Output the (X, Y) coordinate of the center of the cell containing the given text.  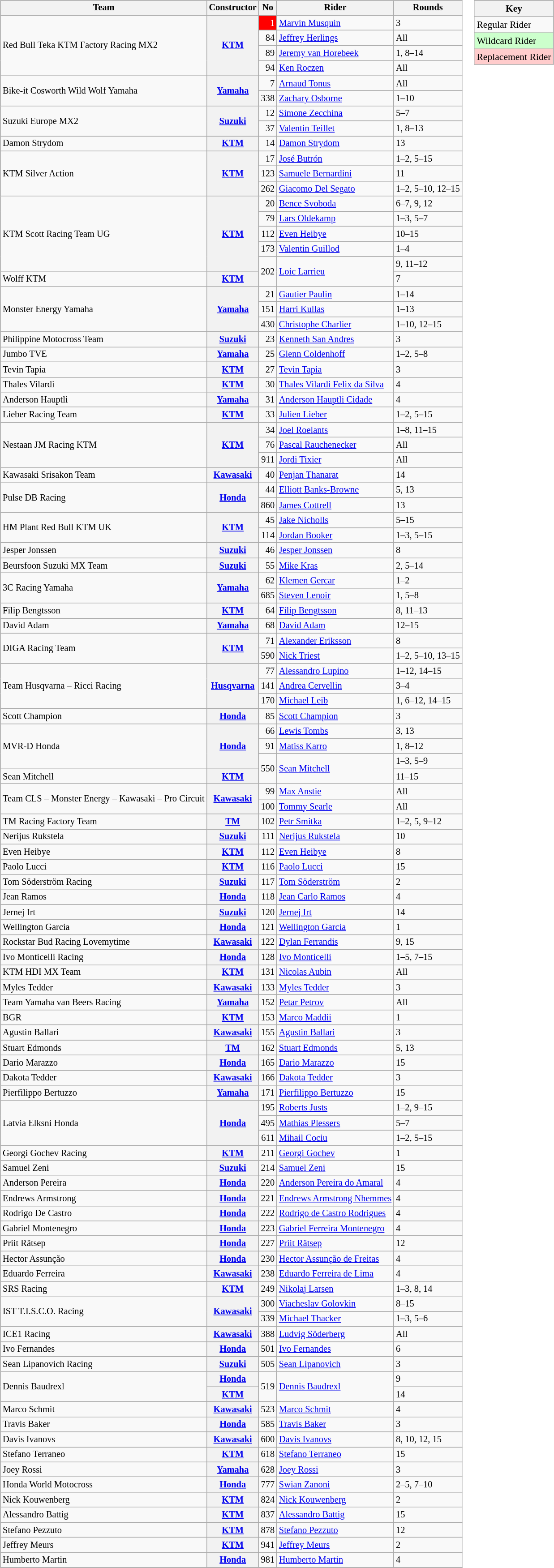
20 (268, 204)
Eduardo Ferreira (103, 1274)
10–15 (428, 234)
33 (268, 415)
Beursfoon Suzuki MX Team (103, 566)
Honda World Motocross (103, 1485)
Michael Thacker (335, 1319)
Anderson Hauptli (103, 400)
Nestaan JM Racing KTM (103, 445)
860 (268, 505)
165 (268, 1063)
1, 8–13 (428, 129)
118 (268, 897)
1–3, 8, 14 (428, 1289)
131 (268, 973)
1–14 (428, 294)
Jeremy van Horebeek (335, 53)
Alexander Eriksson (335, 641)
Harri Kullas (335, 309)
214 (268, 1168)
1–2 (428, 581)
Husqvarna (233, 686)
Max Anstie (335, 792)
Marvin Musquin (335, 23)
Latvia Elksni Honda (103, 1123)
981 (268, 1560)
116 (268, 867)
Gabriel Ferreira Montenegro (335, 1229)
BGR (103, 1018)
Nikolaj Larsen (335, 1289)
2, 5–14 (428, 566)
Matiss Karro (335, 746)
123 (268, 174)
155 (268, 1032)
6 (428, 1349)
505 (268, 1364)
44 (268, 490)
30 (268, 385)
128 (268, 957)
Constructor (233, 8)
11–15 (428, 776)
Petr Smitka (335, 822)
Elliott Banks-Browne (335, 490)
102 (268, 822)
46 (268, 550)
Roberts Justs (335, 1108)
1, 8–12 (428, 746)
1–3, 5–9 (428, 761)
9 (428, 1379)
100 (268, 806)
Sean Lipanovich (335, 1364)
117 (268, 882)
KTM HDI MX Team (103, 973)
Christophe Charlier (335, 324)
71 (268, 641)
KTM Silver Action (103, 174)
230 (268, 1259)
Regular Rider (514, 25)
Wildcard Rider (514, 41)
Team (103, 8)
Swian Zanoni (335, 1485)
34 (268, 430)
152 (268, 1002)
Andrea Cervellin (335, 686)
Wolff KTM (103, 279)
3C Racing Yamaha (103, 588)
Rider (335, 8)
45 (268, 520)
878 (268, 1530)
1–2, 5–10, 13–15 (428, 656)
Ivo Monticelli (335, 957)
585 (268, 1424)
Bence Svoboda (335, 204)
Team CLS – Monster Energy – Kawasaki – Pro Circuit (103, 799)
Valentin Teillet (335, 129)
8, 10, 12, 15 (428, 1439)
Nicolas Aubin (335, 973)
Dylan Ferrandis (335, 942)
Ivo Monticelli Racing (103, 957)
10 (428, 837)
40 (268, 475)
21 (268, 294)
Hector Assunção (103, 1259)
170 (268, 701)
153 (268, 1018)
SRS Racing (103, 1289)
9, 15 (428, 942)
590 (268, 656)
Viacheslav Golovkin (335, 1304)
Jordan Booker (335, 536)
5–15 (428, 520)
249 (268, 1289)
223 (268, 1229)
ICE1 Racing (103, 1334)
195 (268, 1108)
55 (268, 566)
388 (268, 1334)
MVR-D Honda (103, 746)
1, 6–12, 14–15 (428, 701)
1–2, 5–10, 12–15 (428, 189)
Sean Lipanovich Racing (103, 1364)
430 (268, 324)
37 (268, 129)
1–10 (428, 99)
151 (268, 309)
Rodrigo De Castro (103, 1213)
1–4 (428, 249)
911 (268, 460)
1–3, 5–6 (428, 1319)
114 (268, 536)
Jake Nicholls (335, 520)
Endrews Armstrong Nhemmes (335, 1198)
85 (268, 716)
1–3, 5–7 (428, 219)
Michael Leib (335, 701)
8, 11–13 (428, 611)
600 (268, 1439)
James Cottrell (335, 505)
KTM Scott Racing Team UG (103, 234)
Bike-it Cosworth Wild Wolf Yamaha (103, 90)
222 (268, 1213)
1–8, 11–15 (428, 430)
238 (268, 1274)
777 (268, 1485)
76 (268, 445)
Jeffrey Herlings (335, 38)
Loic Larrieu (335, 271)
Key (514, 9)
9, 11–12 (428, 264)
Marco Maddii (335, 1018)
824 (268, 1500)
Tom Söderström Racing (103, 882)
141 (268, 686)
202 (268, 271)
27 (268, 369)
Kawasaki Srisakon Team (103, 475)
Lieber Racing Team (103, 415)
1–2, 9–15 (428, 1108)
Mathias Plessers (335, 1123)
77 (268, 671)
Team Yamaha van Beers Racing (103, 1002)
Team Husqvarna – Ricci Racing (103, 686)
Anderson Hauptli Cidade (335, 400)
Nick Triest (335, 656)
Glenn Coldenhoff (335, 355)
2–5, 7–10 (428, 1485)
Petar Petrov (335, 1002)
941 (268, 1545)
122 (268, 942)
173 (268, 249)
31 (268, 400)
Gautier Paulin (335, 294)
25 (268, 355)
120 (268, 912)
1–2, 5, 9–12 (428, 822)
611 (268, 1138)
1–3, 5–15 (428, 536)
Red Bull Teka KTM Factory Racing MX2 (103, 46)
Mihail Cociu (335, 1138)
TM Racing Factory Team (103, 822)
23 (268, 339)
1–2, 5–8 (428, 355)
Arnaud Tonus (335, 83)
Tom Söderström (335, 882)
HM Plant Red Bull KTM UK (103, 527)
Tommy Searle (335, 806)
66 (268, 731)
Anderson Pereira (103, 1183)
618 (268, 1455)
68 (268, 626)
Thales Vilardi Felix da Silva (335, 385)
501 (268, 1349)
Steven Lenoir (335, 595)
IST T.I.S.C.O. Racing (103, 1311)
1–10, 12–15 (428, 324)
162 (268, 1048)
3–4 (428, 686)
Zachary Osborne (335, 99)
Replacement Rider (514, 57)
89 (268, 53)
300 (268, 1304)
338 (268, 99)
1, 8–14 (428, 53)
Kenneth San Andres (335, 339)
Ken Roczen (335, 68)
220 (268, 1183)
Alessandro Lupino (335, 671)
Rounds (428, 8)
211 (268, 1153)
6–7, 9, 12 (428, 204)
Rockstar Bud Racing Lovemytime (103, 942)
Thales Vilardi (103, 385)
8–15 (428, 1304)
339 (268, 1319)
Hector Assunção de Freitas (335, 1259)
133 (268, 987)
Valentin Guillod (335, 249)
1–13 (428, 309)
99 (268, 792)
Giacomo Del Segato (335, 189)
519 (268, 1386)
685 (268, 595)
Samuele Bernardini (335, 174)
Anderson Pereira do Amaral (335, 1183)
495 (268, 1123)
Georgi Gochev (335, 1153)
Philippine Motocross Team (103, 339)
Lars Oldekamp (335, 219)
523 (268, 1409)
64 (268, 611)
121 (268, 927)
166 (268, 1078)
1–5, 7–15 (428, 957)
Ludvig Söderberg (335, 1334)
1–12, 14–15 (428, 671)
837 (268, 1515)
Georgi Gochev Racing (103, 1153)
1, 5–8 (428, 595)
79 (268, 219)
Endrews Armstrong (103, 1198)
Jordi Tixier (335, 460)
17 (268, 159)
Mike Kras (335, 566)
94 (268, 68)
171 (268, 1093)
DIGA Racing Team (103, 648)
550 (268, 768)
Julien Lieber (335, 415)
Pascal Rauchenecker (335, 445)
11 (428, 174)
91 (268, 746)
Pulse DB Racing (103, 498)
Simone Zecchina (335, 113)
Rodrigo de Castro Rodrigues (335, 1213)
628 (268, 1469)
José Butrón (335, 159)
Jumbo TVE (103, 355)
Gabriel Montenegro (103, 1229)
Monster Energy Yamaha (103, 309)
62 (268, 581)
3, 13 (428, 731)
Jean Carlo Ramos (335, 897)
Klemen Gercar (335, 581)
262 (268, 189)
111 (268, 837)
Jean Ramos (103, 897)
227 (268, 1243)
Penjan Thanarat (335, 475)
No (268, 8)
84 (268, 38)
Lewis Tombs (335, 731)
12–15 (428, 626)
Joel Roelants (335, 430)
Eduardo Ferreira de Lima (335, 1274)
Suzuki Europe MX2 (103, 121)
221 (268, 1198)
